Scan for the cell matching the given text and deliver its [x, y] coordinate at center. 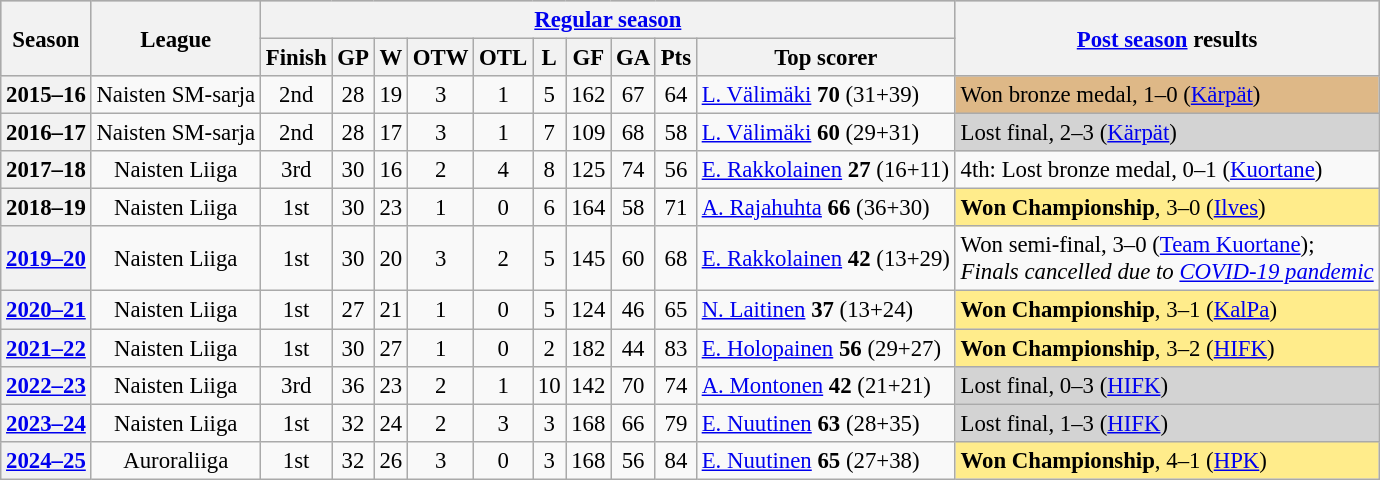
Auroraliiga [176, 460]
70 [634, 385]
164 [588, 208]
Lost final, 0–3 (HIFK) [1167, 385]
GP [353, 58]
21 [390, 310]
Post season results [1167, 38]
E. Holopainen 56 (29+27) [826, 348]
E. Rakkolainen 27 (16+11) [826, 170]
L. Välimäki 70 (31+39) [826, 95]
109 [588, 133]
A. Rajahuhta 66 (36+30) [826, 208]
20 [390, 258]
Season [46, 38]
4th: Lost bronze medal, 0–1 (Kuortane) [1167, 170]
Won Championship, 3–0 (Ilves) [1167, 208]
N. Laitinen 37 (13+24) [826, 310]
17 [390, 133]
E. Nuutinen 65 (27+38) [826, 460]
A. Montonen 42 (21+21) [826, 385]
E. Rakkolainen 42 (13+29) [826, 258]
162 [588, 95]
2022–23 [46, 385]
Won Championship, 3–1 (KalPa) [1167, 310]
44 [634, 348]
142 [588, 385]
Won Championship, 3–2 (HIFK) [1167, 348]
L. Välimäki 60 (29+31) [826, 133]
2019–20 [46, 258]
GF [588, 58]
Regular season [608, 20]
2016–17 [46, 133]
6 [548, 208]
Pts [676, 58]
84 [676, 460]
124 [588, 310]
16 [390, 170]
League [176, 38]
OTW [440, 58]
125 [588, 170]
26 [390, 460]
24 [390, 423]
GA [634, 58]
36 [353, 385]
60 [634, 258]
2015–16 [46, 95]
7 [548, 133]
2020–21 [46, 310]
E. Nuutinen 63 (28+35) [826, 423]
Finish [296, 58]
L [548, 58]
66 [634, 423]
64 [676, 95]
Lost final, 1–3 (HIFK) [1167, 423]
4 [504, 170]
10 [548, 385]
145 [588, 258]
79 [676, 423]
OTL [504, 58]
8 [548, 170]
19 [390, 95]
W [390, 58]
182 [588, 348]
Top scorer [826, 58]
83 [676, 348]
Lost final, 2–3 (Kärpät) [1167, 133]
2018–19 [46, 208]
Won Championship, 4–1 (HPK) [1167, 460]
2024–25 [46, 460]
2021–22 [46, 348]
71 [676, 208]
2017–18 [46, 170]
67 [634, 95]
Won semi-final, 3–0 (Team Kuortane);Finals cancelled due to COVID-19 pandemic [1167, 258]
65 [676, 310]
2023–24 [46, 423]
Won bronze medal, 1–0 (Kärpät) [1167, 95]
46 [634, 310]
